Locate the cell with the specified text and output its [X, Y] center coordinate. 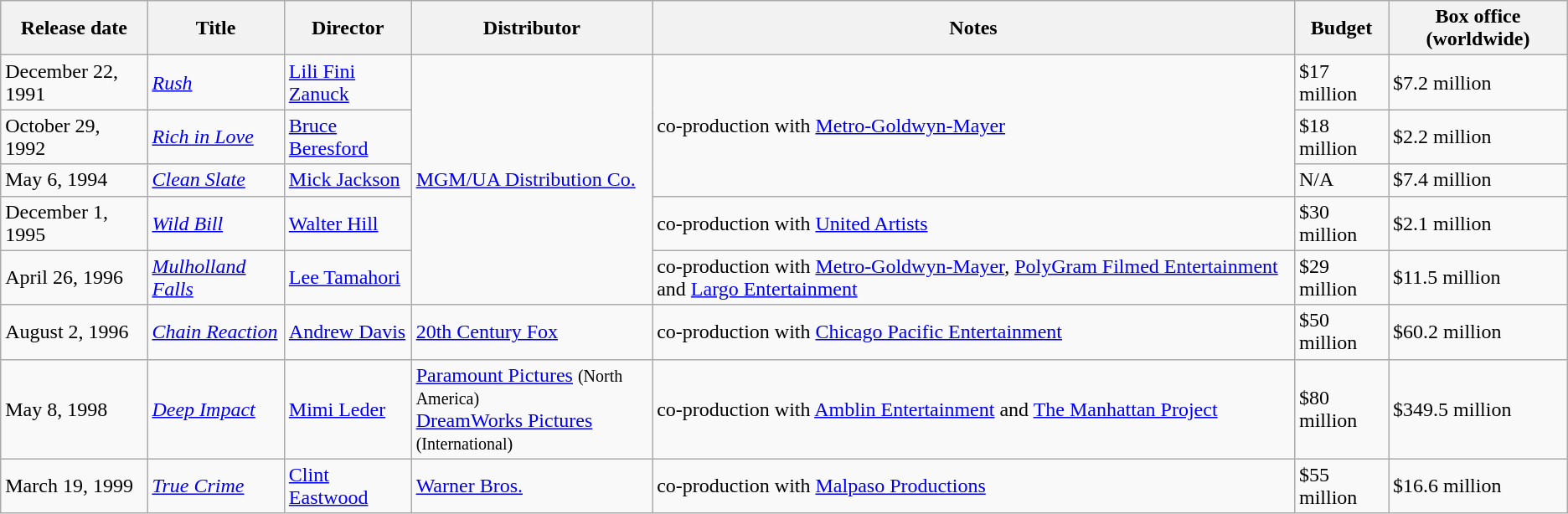
August 2, 1996 [74, 332]
co-production with Amblin Entertainment and The Manhattan Project [973, 409]
Chain Reaction [216, 332]
May 8, 1998 [74, 409]
co-production with Chicago Pacific Entertainment [973, 332]
$80 million [1341, 409]
$7.4 million [1478, 180]
Mulholland Falls [216, 278]
Release date [74, 28]
Deep Impact [216, 409]
$7.2 million [1478, 82]
March 19, 1999 [74, 486]
20th Century Fox [532, 332]
Paramount Pictures (North America)DreamWorks Pictures (International) [532, 409]
$11.5 million [1478, 278]
Rush [216, 82]
Title [216, 28]
December 1, 1995 [74, 223]
$2.1 million [1478, 223]
$60.2 million [1478, 332]
Mimi Leder [348, 409]
Walter Hill [348, 223]
Lee Tamahori [348, 278]
$29 million [1341, 278]
Box office (worldwide) [1478, 28]
December 22, 1991 [74, 82]
co-production with Metro-Goldwyn-Mayer, PolyGram Filmed Entertainment and Largo Entertainment [973, 278]
$349.5 million [1478, 409]
Clean Slate [216, 180]
Mick Jackson [348, 180]
May 6, 1994 [74, 180]
$17 million [1341, 82]
True Crime [216, 486]
Budget [1341, 28]
$55 million [1341, 486]
N/A [1341, 180]
Bruce Beresford [348, 137]
Lili Fini Zanuck [348, 82]
Distributor [532, 28]
MGM/UA Distribution Co. [532, 180]
Director [348, 28]
$2.2 million [1478, 137]
Warner Bros. [532, 486]
$50 million [1341, 332]
$16.6 million [1478, 486]
co-production with Malpaso Productions [973, 486]
co-production with United Artists [973, 223]
Notes [973, 28]
Rich in Love [216, 137]
Clint Eastwood [348, 486]
October 29, 1992 [74, 137]
co-production with Metro-Goldwyn-Mayer [973, 126]
Wild Bill [216, 223]
Andrew Davis [348, 332]
$30 million [1341, 223]
April 26, 1996 [74, 278]
$18 million [1341, 137]
